Provide the (x, y) coordinate of the cell's center where the given text is located.  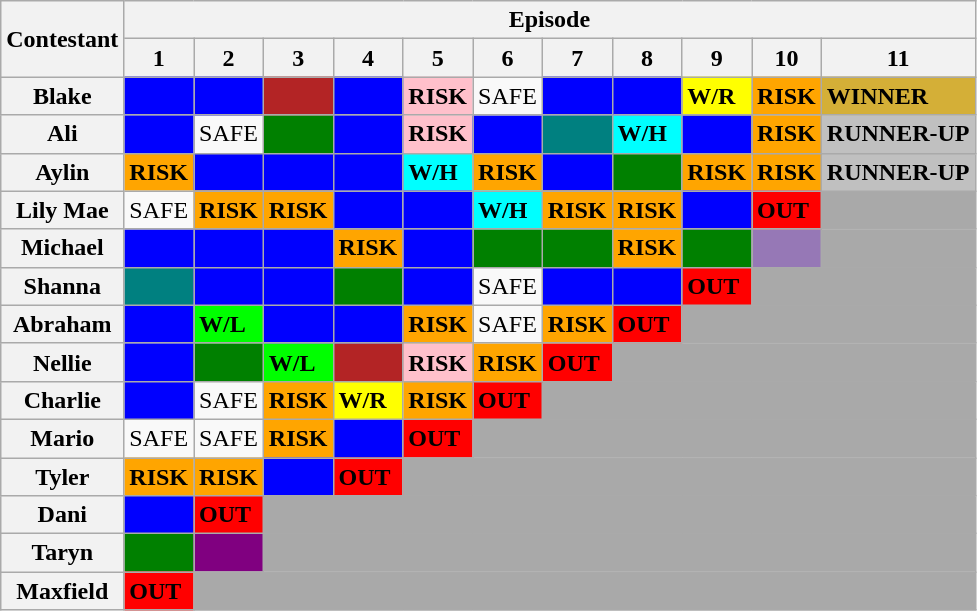
Tyler (62, 477)
Shanna (62, 286)
3 (298, 58)
7 (577, 58)
11 (898, 58)
8 (647, 58)
Contestant (62, 39)
Charlie (62, 400)
Blake (62, 96)
1 (159, 58)
9 (717, 58)
2 (229, 58)
Aylin (62, 172)
Michael (62, 248)
Taryn (62, 553)
Episode (550, 20)
Nellie (62, 362)
10 (787, 58)
4 (368, 58)
Ali (62, 134)
Abraham (62, 324)
Lily Mae (62, 210)
5 (438, 58)
Dani (62, 515)
6 (508, 58)
WINNER (898, 96)
Mario (62, 438)
Maxfield (62, 591)
